Scan for the cell matching the given text and deliver its (X, Y) coordinate at center. 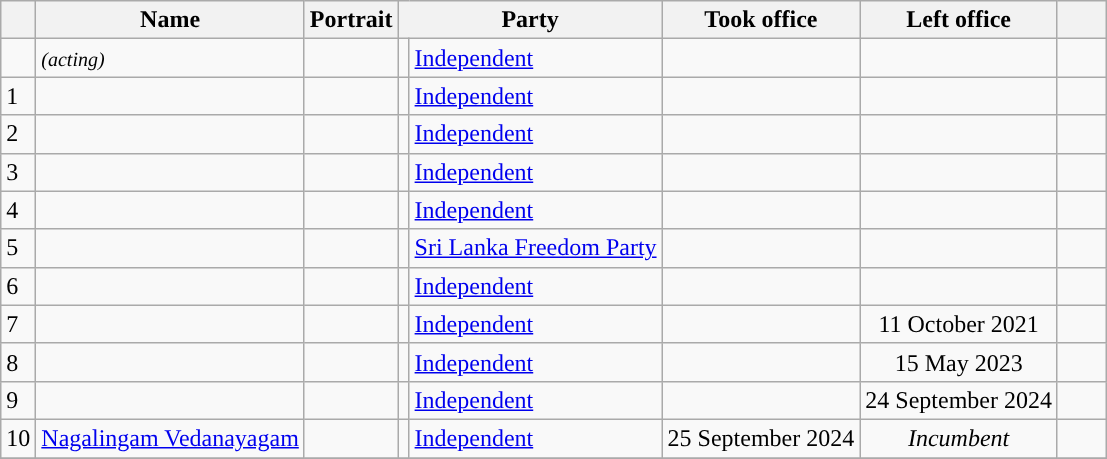
2 (18, 134)
Name (170, 20)
Nagalingam Vedanayagam (170, 438)
Portrait (351, 20)
4 (18, 210)
8 (18, 362)
1 (18, 96)
15 May 2023 (959, 362)
Incumbent (959, 438)
Took office (761, 20)
24 September 2024 (959, 400)
3 (18, 172)
Sri Lanka Freedom Party (536, 248)
5 (18, 248)
11 October 2021 (959, 324)
6 (18, 286)
Party (530, 20)
10 (18, 438)
Left office (959, 20)
9 (18, 400)
25 September 2024 (761, 438)
(acting) (170, 58)
7 (18, 324)
